Detect which cell encompasses the target text, then output its [X, Y] center coordinate. 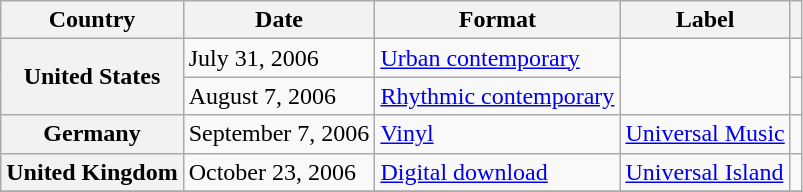
Universal Music [705, 134]
Vinyl [498, 134]
United States [92, 77]
Rhythmic contemporary [498, 96]
August 7, 2006 [279, 96]
Germany [92, 134]
United Kingdom [92, 172]
September 7, 2006 [279, 134]
Urban contemporary [498, 58]
Format [498, 20]
Digital download [498, 172]
Date [279, 20]
Country [92, 20]
October 23, 2006 [279, 172]
Universal Island [705, 172]
Label [705, 20]
July 31, 2006 [279, 58]
